Identify which cell holds the provided text, then report its (x, y) central coordinate. 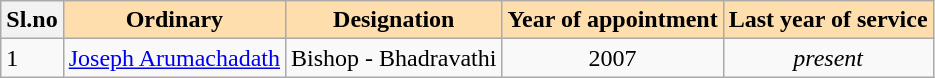
1 (32, 58)
present (828, 58)
Designation (394, 20)
Joseph Arumachadath (174, 58)
Ordinary (174, 20)
2007 (612, 58)
Last year of service (828, 20)
Year of appointment (612, 20)
Bishop - Bhadravathi (394, 58)
Sl.no (32, 20)
